Detect which cell encompasses the target text, then output its (X, Y) center coordinate. 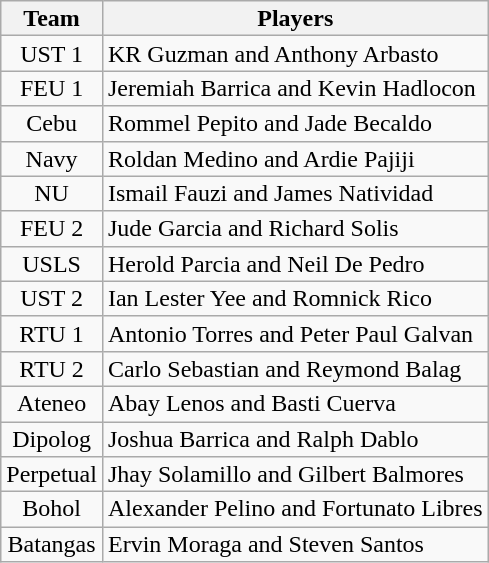
Jeremiah Barrica and Kevin Hadlocon (295, 88)
Cebu (52, 124)
Ateneo (52, 404)
Alexander Pelino and Fortunato Libres (295, 510)
UST 1 (52, 54)
Herold Parcia and Neil De Pedro (295, 264)
FEU 2 (52, 228)
Dipolog (52, 440)
KR Guzman and Anthony Arbasto (295, 54)
FEU 1 (52, 88)
Bohol (52, 510)
Roldan Medino and Ardie Pajiji (295, 158)
Batangas (52, 544)
Abay Lenos and Basti Cuerva (295, 404)
Carlo Sebastian and Reymond Balag (295, 368)
Navy (52, 158)
RTU 1 (52, 334)
NU (52, 194)
Players (295, 18)
Ervin Moraga and Steven Santos (295, 544)
Joshua Barrica and Ralph Dablo (295, 440)
Team (52, 18)
Ian Lester Yee and Romnick Rico (295, 298)
UST 2 (52, 298)
RTU 2 (52, 368)
Ismail Fauzi and James Natividad (295, 194)
Jude Garcia and Richard Solis (295, 228)
Perpetual (52, 474)
Antonio Torres and Peter Paul Galvan (295, 334)
USLS (52, 264)
Jhay Solamillo and Gilbert Balmores (295, 474)
Rommel Pepito and Jade Becaldo (295, 124)
